Determine the [x, y] coordinate at the center of the cell enclosing the given text.  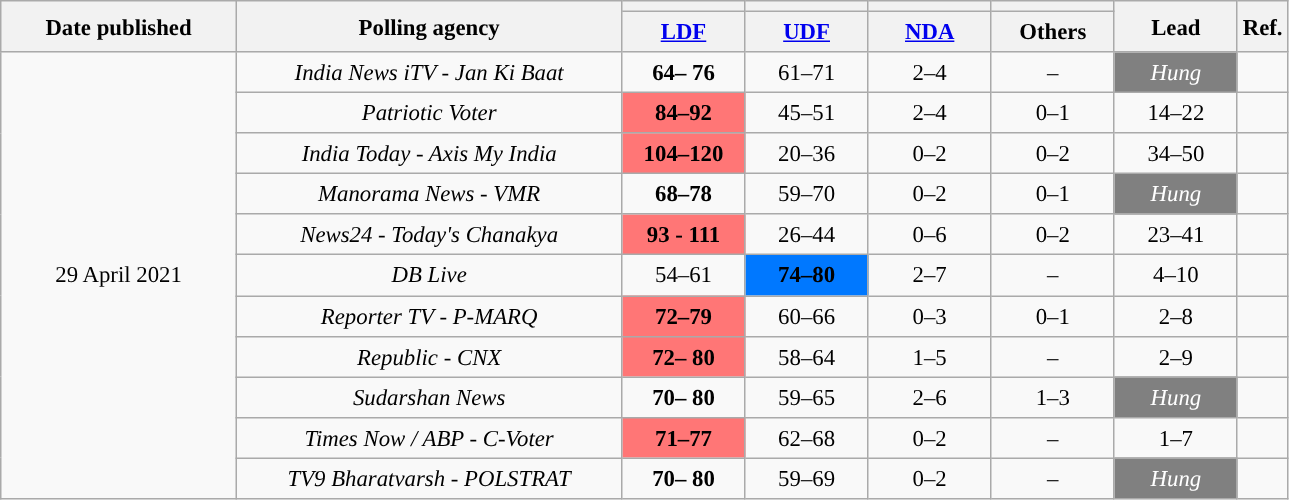
93 - 111 [684, 234]
71–77 [684, 438]
2–7 [930, 276]
2–8 [1176, 316]
104–120 [684, 154]
Times Now / ABP - C-Voter [429, 438]
DB Live [429, 276]
23–41 [1176, 234]
Others [1052, 32]
72– 80 [684, 356]
45–51 [806, 114]
1–7 [1176, 438]
60–66 [806, 316]
Manorama News - VMR [429, 194]
54–61 [684, 276]
84–92 [684, 114]
News24 - Today's Chanakya [429, 234]
1–3 [1052, 398]
26–44 [806, 234]
59–70 [806, 194]
2–6 [930, 398]
58–64 [806, 356]
1–5 [930, 356]
68–78 [684, 194]
61–71 [806, 72]
TV9 Bharatvarsh - POLSTRAT [429, 478]
59–69 [806, 478]
India Today - Axis My India [429, 154]
India News iTV - Jan Ki Baat [429, 72]
14–22 [1176, 114]
74–80 [806, 276]
Republic - CNX [429, 356]
NDA [930, 32]
Polling agency [429, 26]
4–10 [1176, 276]
Reporter TV - P-MARQ [429, 316]
Ref. [1262, 26]
29 April 2021 [119, 276]
2–9 [1176, 356]
Date published [119, 26]
62–68 [806, 438]
Lead [1176, 26]
59–65 [806, 398]
0–6 [930, 234]
Patriotic Voter [429, 114]
Sudarshan News [429, 398]
0–3 [930, 316]
20–36 [806, 154]
UDF [806, 32]
34–50 [1176, 154]
LDF [684, 32]
64– 76 [684, 72]
72–79 [684, 316]
